Determine the [x, y] coordinate at the center of the cell enclosing the given text.  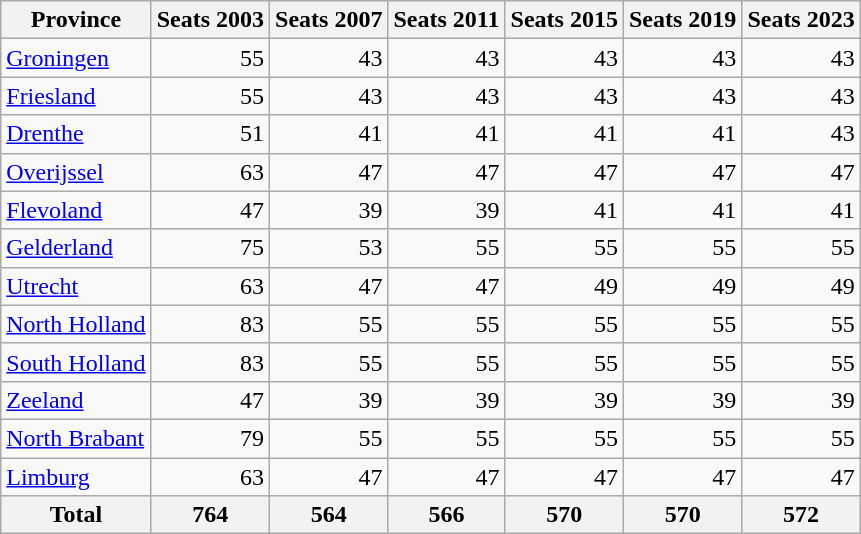
Groningen [76, 58]
764 [210, 515]
Drenthe [76, 134]
Total [76, 515]
Zeeland [76, 400]
North Brabant [76, 438]
South Holland [76, 362]
Overijssel [76, 172]
Friesland [76, 96]
Gelderland [76, 248]
Province [76, 20]
Utrecht [76, 286]
North Holland [76, 324]
75 [210, 248]
Seats 2023 [801, 20]
53 [329, 248]
572 [801, 515]
Seats 2011 [446, 20]
Seats 2019 [682, 20]
79 [210, 438]
Seats 2007 [329, 20]
51 [210, 134]
Flevoland [76, 210]
564 [329, 515]
Seats 2015 [564, 20]
566 [446, 515]
Limburg [76, 477]
Seats 2003 [210, 20]
